Output the (x, y) coordinate of the center of the cell containing the given text.  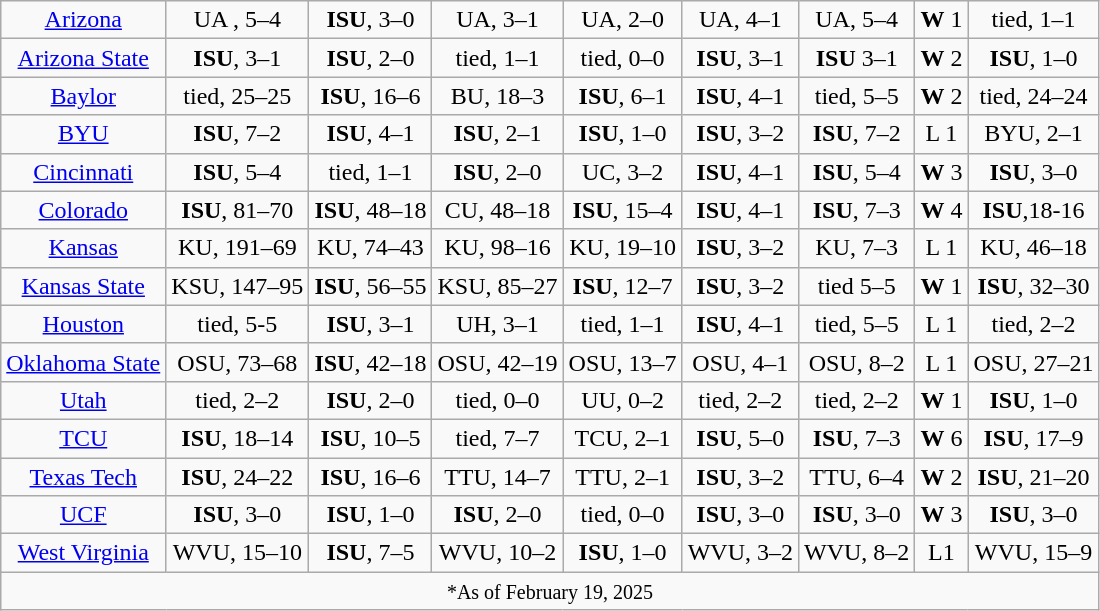
TTU, 2–1 (622, 477)
ISU, 12–7 (622, 286)
TCU, 2–1 (622, 438)
ISU,18-16 (1034, 210)
Houston (84, 324)
OSU, 13–7 (622, 362)
WVU, 3–2 (740, 553)
TTU, 6–4 (857, 477)
UU, 0–2 (622, 400)
KSU, 85–27 (498, 286)
Utah (84, 400)
Arizona State (84, 58)
L1 (942, 553)
KU, 191–69 (238, 248)
BYU, 2–1 (1034, 134)
ISU, 5–0 (740, 438)
WVU, 15–9 (1034, 553)
WVU, 15–10 (238, 553)
ISU, 15–4 (622, 210)
OSU, 73–68 (238, 362)
UC, 3–2 (622, 172)
ISU, 7–5 (370, 553)
tied, 5-5 (238, 324)
tied, 24–24 (1034, 96)
Kansas State (84, 286)
KSU, 147–95 (238, 286)
ISU, 56–55 (370, 286)
ISU 3–1 (857, 58)
BU, 18–3 (498, 96)
UCF (84, 515)
ISU, 24–22 (238, 477)
KU, 7–3 (857, 248)
TCU (84, 438)
OSU, 8–2 (857, 362)
KU, 74–43 (370, 248)
West Virginia (84, 553)
tied, 7–7 (498, 438)
TTU, 14–7 (498, 477)
BYU (84, 134)
UA, 5–4 (857, 20)
ISU, 81–70 (238, 210)
ISU, 48–18 (370, 210)
ISU, 2–1 (498, 134)
*As of February 19, 2025 (550, 591)
ISU, 21–20 (1034, 477)
Texas Tech (84, 477)
ISU, 42–18 (370, 362)
Cincinnati (84, 172)
Baylor (84, 96)
Oklahoma State (84, 362)
WVU, 10–2 (498, 553)
UH, 3–1 (498, 324)
ISU, 32–30 (1034, 286)
WVU, 8–2 (857, 553)
OSU, 42–19 (498, 362)
UA , 5–4 (238, 20)
ISU, 17–9 (1034, 438)
KU, 19–10 (622, 248)
ISU, 10–5 (370, 438)
OSU, 4–1 (740, 362)
ISU, 6–1 (622, 96)
KU, 46–18 (1034, 248)
CU, 48–18 (498, 210)
UA, 2–0 (622, 20)
tied, 25–25 (238, 96)
Arizona (84, 20)
KU, 98–16 (498, 248)
UA, 3–1 (498, 20)
Colorado (84, 210)
ISU, 18–14 (238, 438)
W 6 (942, 438)
UA, 4–1 (740, 20)
OSU, 27–21 (1034, 362)
tied 5–5 (857, 286)
W 4 (942, 210)
Kansas (84, 248)
